Detect which cell encompasses the target text, then output its (X, Y) center coordinate. 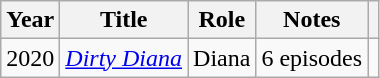
6 episodes (312, 58)
Role (222, 20)
Diana (222, 58)
Dirty Diana (124, 58)
Year (30, 20)
Notes (312, 20)
Title (124, 20)
2020 (30, 58)
